Determine the (X, Y) coordinate at the center of the cell enclosing the given text.  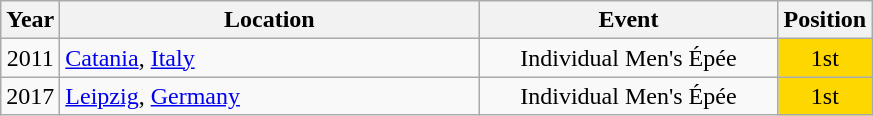
Leipzig, Germany (270, 96)
Location (270, 20)
Position (825, 20)
2011 (30, 58)
Year (30, 20)
Catania, Italy (270, 58)
2017 (30, 96)
Event (628, 20)
